Pinpoint the cell where the given text exists, returning its (X, Y) midpoint coordinate. 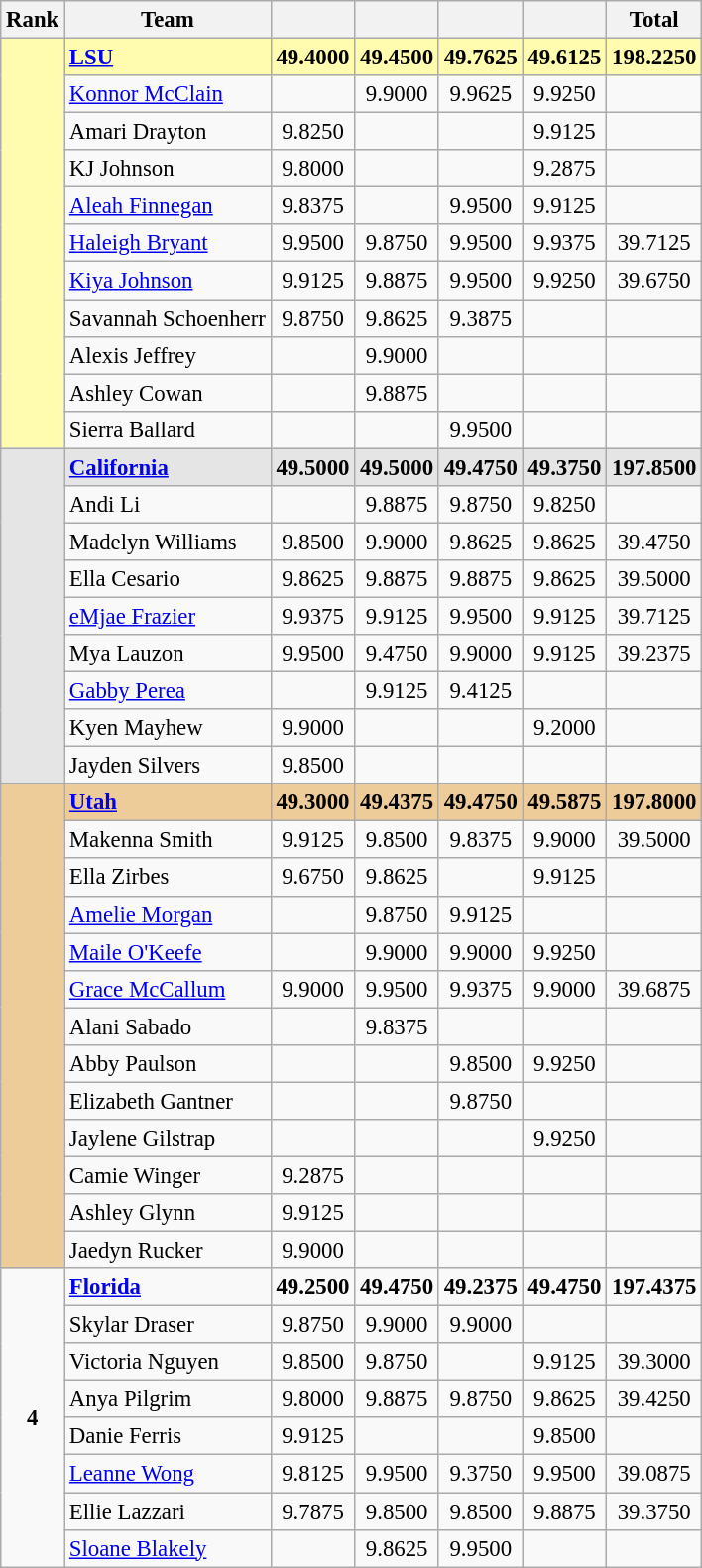
Jaedyn Rucker (169, 1251)
9.3750 (480, 1474)
39.0875 (654, 1474)
Rank (33, 20)
197.8500 (654, 467)
Kiya Johnson (169, 281)
Amelie Morgan (169, 914)
Leanne Wong (169, 1474)
Ella Zirbes (169, 878)
Sierra Ballard (169, 429)
39.6875 (654, 989)
Jayden Silvers (169, 766)
9.7875 (313, 1511)
9.3875 (480, 318)
Maile O'Keefe (169, 952)
Ella Cesario (169, 579)
49.4375 (397, 802)
Camie Winger (169, 1175)
49.3750 (565, 467)
Total (654, 20)
Sloane Blakely (169, 1548)
Anya Pilgrim (169, 1399)
Skylar Draser (169, 1325)
9.9625 (480, 94)
Haleigh Bryant (169, 243)
KJ Johnson (169, 169)
9.4750 (397, 654)
197.8000 (654, 802)
Ashley Cowan (169, 393)
Gabby Perea (169, 691)
49.4500 (397, 58)
Makenna Smith (169, 840)
9.6750 (313, 878)
49.4000 (313, 58)
Danie Ferris (169, 1437)
49.7625 (480, 58)
9.4125 (480, 691)
Amari Drayton (169, 132)
Konnor McClain (169, 94)
Victoria Nguyen (169, 1362)
198.2250 (654, 58)
39.6750 (654, 281)
Jaylene Gilstrap (169, 1139)
California (169, 467)
Florida (169, 1287)
Alexis Jeffrey (169, 355)
Savannah Schoenherr (169, 318)
49.5875 (565, 802)
Mya Lauzon (169, 654)
LSU (169, 58)
Utah (169, 802)
Abby Paulson (169, 1064)
Aleah Finnegan (169, 206)
Ashley Glynn (169, 1213)
Madelyn Williams (169, 542)
Alani Sabado (169, 1026)
49.2500 (313, 1287)
197.4375 (654, 1287)
39.4250 (654, 1399)
9.8125 (313, 1474)
Grace McCallum (169, 989)
Team (169, 20)
Andi Li (169, 505)
Kyen Mayhew (169, 728)
39.2375 (654, 654)
49.2375 (480, 1287)
9.2000 (565, 728)
Elizabeth Gantner (169, 1101)
eMjae Frazier (169, 616)
39.3750 (654, 1511)
49.3000 (313, 802)
Ellie Lazzari (169, 1511)
49.6125 (565, 58)
39.4750 (654, 542)
4 (33, 1418)
39.3000 (654, 1362)
